Detect which cell encompasses the target text, then output its (X, Y) center coordinate. 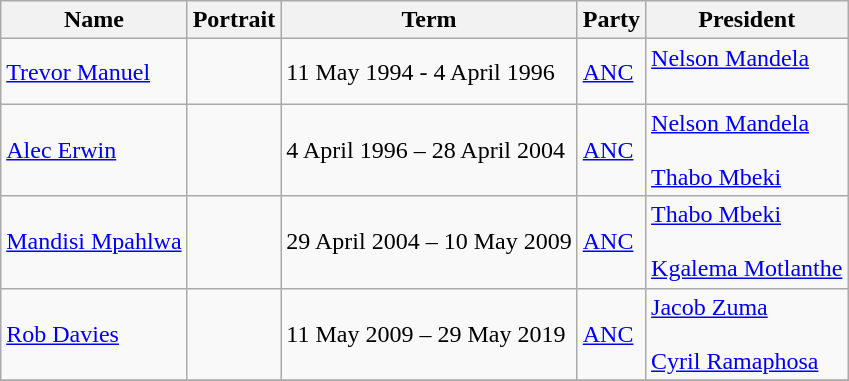
Portrait (234, 20)
11 May 2009 – 29 May 2019 (429, 334)
Name (94, 20)
Party (611, 20)
President (747, 20)
Mandisi Mpahlwa (94, 242)
Trevor Manuel (94, 72)
Nelson Mandela (747, 72)
Nelson Mandela Thabo Mbeki (747, 150)
11 May 1994 - 4 April 1996 (429, 72)
4 April 1996 – 28 April 2004 (429, 150)
29 April 2004 – 10 May 2009 (429, 242)
Term (429, 20)
Jacob Zuma Cyril Ramaphosa (747, 334)
Rob Davies (94, 334)
Thabo Mbeki Kgalema Motlanthe (747, 242)
Alec Erwin (94, 150)
